Return the (x, y) coordinate for the center point of the cell that contains the specified text.  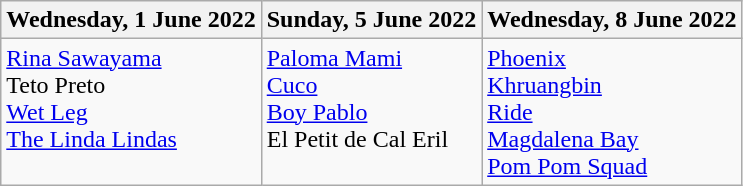
Wednesday, 1 June 2022 (131, 20)
Paloma MamiCucoBoy PabloEl Petit de Cal Eril (371, 112)
PhoenixKhruangbinRideMagdalena BayPom Pom Squad (612, 112)
Rina SawayamaTeto PretoWet LegThe Linda Lindas (131, 112)
Sunday, 5 June 2022 (371, 20)
Wednesday, 8 June 2022 (612, 20)
